Output the (x, y) coordinate of the center of the cell containing the given text.  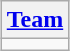
Team (35, 20)
